Output the (x, y) coordinate of the center of the cell containing the given text.  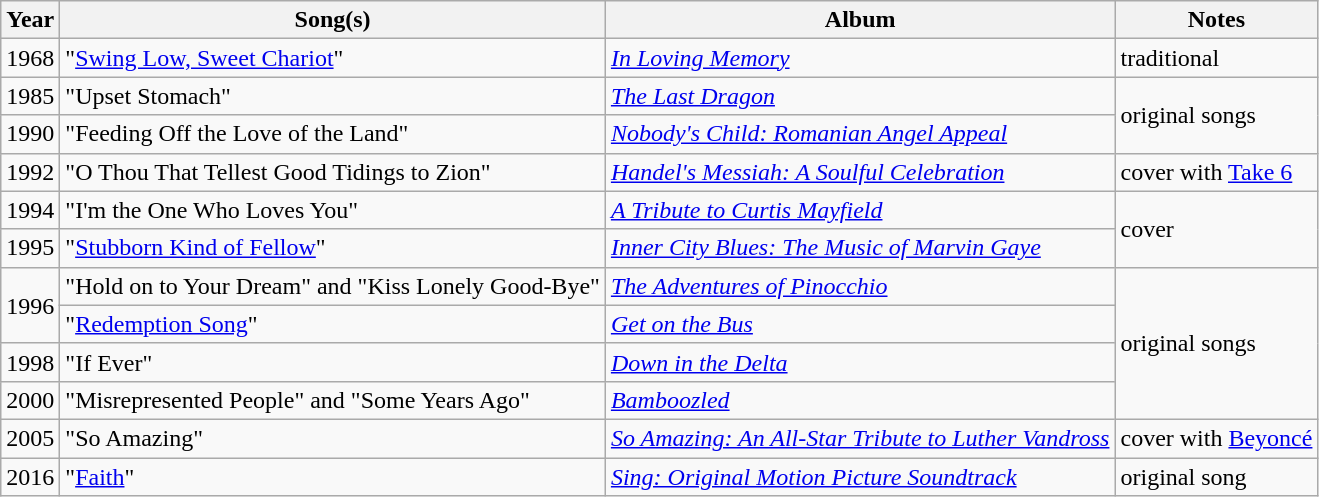
Inner City Blues: The Music of Marvin Gaye (860, 248)
cover with Take 6 (1216, 172)
1994 (30, 210)
"Feeding Off the Love of the Land" (333, 134)
In Loving Memory (860, 58)
Bamboozled (860, 400)
Song(s) (333, 20)
The Last Dragon (860, 96)
Down in the Delta (860, 362)
1995 (30, 248)
traditional (1216, 58)
So Amazing: An All-Star Tribute to Luther Vandross (860, 438)
cover with Beyoncé (1216, 438)
"Stubborn Kind of Fellow" (333, 248)
"I'm the One Who Loves You" (333, 210)
Album (860, 20)
Nobody's Child: Romanian Angel Appeal (860, 134)
A Tribute to Curtis Mayfield (860, 210)
"Hold on to Your Dream" and "Kiss Lonely Good-Bye" (333, 286)
1992 (30, 172)
1990 (30, 134)
"So Amazing" (333, 438)
"If Ever" (333, 362)
"Faith" (333, 477)
1968 (30, 58)
2005 (30, 438)
Sing: Original Motion Picture Soundtrack (860, 477)
Notes (1216, 20)
"Redemption Song" (333, 324)
Year (30, 20)
2000 (30, 400)
1996 (30, 305)
Handel's Messiah: A Soulful Celebration (860, 172)
original song (1216, 477)
"Swing Low, Sweet Chariot" (333, 58)
"Upset Stomach" (333, 96)
Get on the Bus (860, 324)
The Adventures of Pinocchio (860, 286)
2016 (30, 477)
1985 (30, 96)
"Misrepresented People" and "Some Years Ago" (333, 400)
1998 (30, 362)
cover (1216, 229)
"O Thou That Tellest Good Tidings to Zion" (333, 172)
